From the cell containing the given text, extract its center point as [X, Y] coordinate. 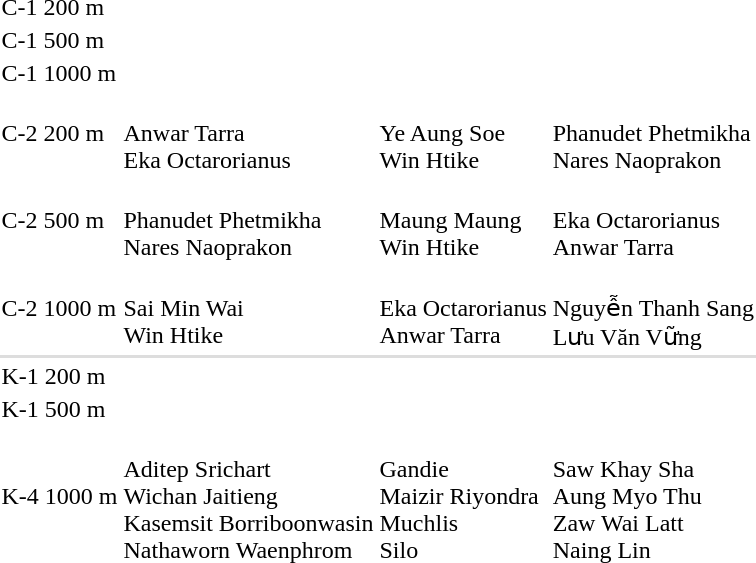
K-1 500 m [60, 409]
K-1 200 m [60, 376]
Ye Aung SoeWin Htike [463, 133]
C-2 200 m [60, 133]
C-2 500 m [60, 220]
Nguyễn Thanh SangLưu Văn Vững [653, 308]
C-1 500 m [60, 40]
Maung MaungWin Htike [463, 220]
C-2 1000 m [60, 308]
C-1 1000 m [60, 73]
Anwar TarraEka Octarorianus [248, 133]
Sai Min WaiWin Htike [248, 308]
